Return [x, y] of the center of cell containing provided text 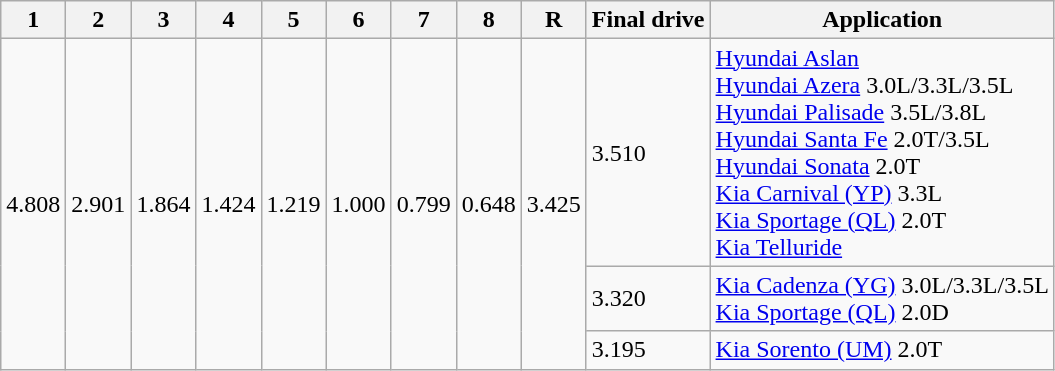
R [554, 20]
Final drive [648, 20]
7 [424, 20]
3.320 [648, 298]
0.648 [488, 204]
6 [358, 20]
3.425 [554, 204]
Kia Sorento (UM) 2.0T [882, 350]
1.219 [294, 204]
1.000 [358, 204]
4 [228, 20]
0.799 [424, 204]
3.510 [648, 152]
2.901 [98, 204]
5 [294, 20]
1.424 [228, 204]
Kia Cadenza (YG) 3.0L/3.3L/3.5LKia Sportage (QL) 2.0D [882, 298]
1 [34, 20]
3 [164, 20]
4.808 [34, 204]
3.195 [648, 350]
1.864 [164, 204]
2 [98, 20]
Application [882, 20]
8 [488, 20]
